Extract the (x, y) coordinate from the center of the cell holding the provided text.  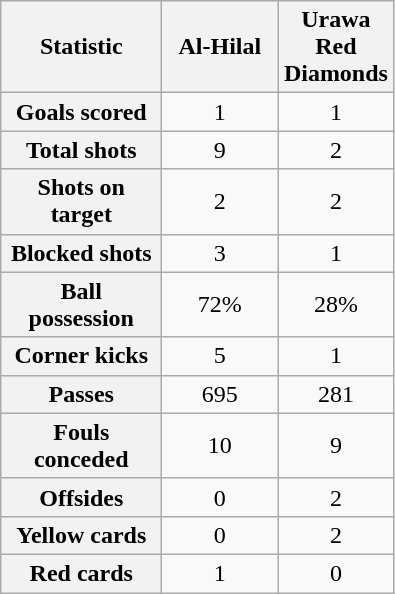
72% (220, 304)
Yellow cards (82, 535)
5 (220, 356)
Corner kicks (82, 356)
Passes (82, 394)
3 (220, 253)
Total shots (82, 150)
Blocked shots (82, 253)
Al-Hilal (220, 47)
Urawa Red Diamonds (336, 47)
Red cards (82, 573)
281 (336, 394)
695 (220, 394)
Ball possession (82, 304)
10 (220, 446)
Shots on target (82, 202)
Goals scored (82, 112)
28% (336, 304)
Fouls conceded (82, 446)
Offsides (82, 497)
Statistic (82, 47)
